Extract the (x, y) coordinate from the center of the cell holding the provided text.  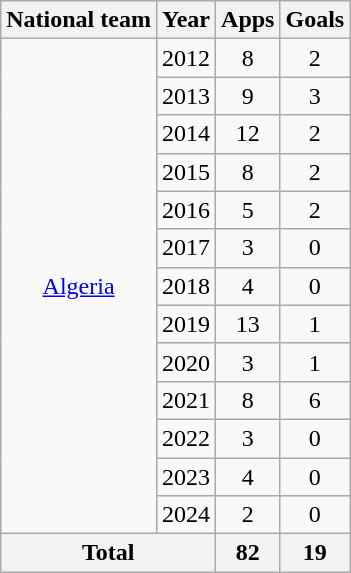
Total (108, 553)
12 (248, 134)
Year (186, 20)
2017 (186, 248)
2014 (186, 134)
19 (315, 553)
Algeria (79, 286)
6 (315, 400)
2012 (186, 58)
Goals (315, 20)
Apps (248, 20)
2015 (186, 172)
2016 (186, 210)
2023 (186, 477)
5 (248, 210)
2021 (186, 400)
2019 (186, 324)
9 (248, 96)
13 (248, 324)
2022 (186, 438)
2018 (186, 286)
2013 (186, 96)
82 (248, 553)
2020 (186, 362)
National team (79, 20)
2024 (186, 515)
